Return [x, y] of the center of cell containing provided text 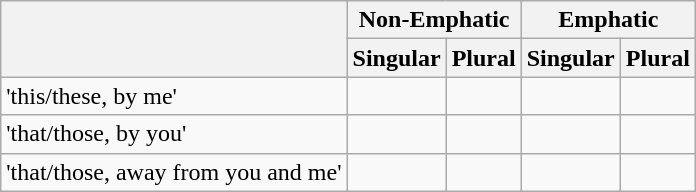
'that/those, away from you and me' [174, 172]
'that/those, by you' [174, 134]
Emphatic [608, 20]
'this/these, by me' [174, 96]
Non-Emphatic [434, 20]
